Locate the cell with the specified text and output its [X, Y] center coordinate. 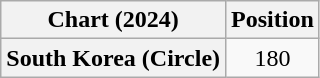
Position [273, 20]
South Korea (Circle) [114, 58]
Chart (2024) [114, 20]
180 [273, 58]
